For the text-containing cell, return its midpoint in (x, y) coordinate format. 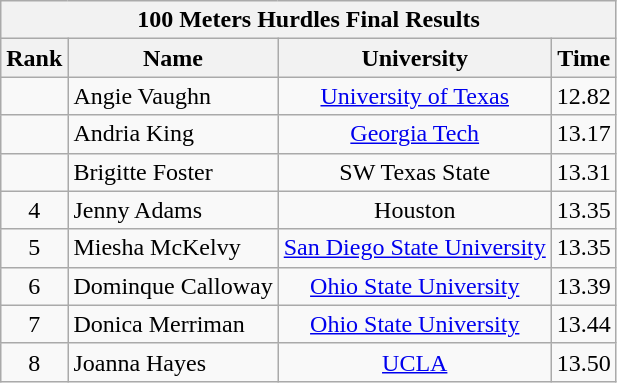
13.50 (584, 362)
Name (173, 58)
San Diego State University (414, 248)
SW Texas State (414, 172)
University (414, 58)
Andria King (173, 134)
13.31 (584, 172)
7 (34, 324)
Time (584, 58)
Dominque Calloway (173, 286)
Miesha McKelvy (173, 248)
100 Meters Hurdles Final Results (309, 20)
13.39 (584, 286)
Angie Vaughn (173, 96)
Donica Merriman (173, 324)
4 (34, 210)
8 (34, 362)
13.17 (584, 134)
Houston (414, 210)
13.44 (584, 324)
6 (34, 286)
Brigitte Foster (173, 172)
University of Texas (414, 96)
Jenny Adams (173, 210)
12.82 (584, 96)
Rank (34, 58)
Georgia Tech (414, 134)
UCLA (414, 362)
5 (34, 248)
Joanna Hayes (173, 362)
